Find where the given text appears and provide that cell's center as (X, Y) coordinate. 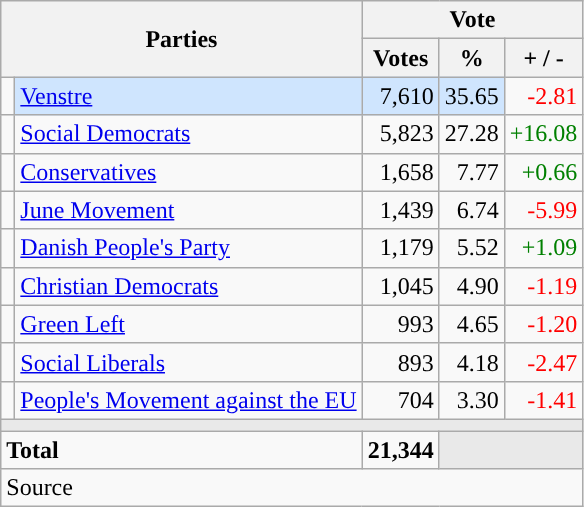
Venstre (188, 96)
People's Movement against the EU (188, 400)
Christian Democrats (188, 286)
Parties (182, 39)
Danish People's Party (188, 248)
5,823 (400, 134)
1,179 (400, 248)
-2.81 (544, 96)
Total (182, 449)
Conservatives (188, 172)
704 (400, 400)
Green Left (188, 324)
27.28 (472, 134)
1,439 (400, 210)
Social Democrats (188, 134)
% (472, 58)
June Movement (188, 210)
-2.47 (544, 362)
+16.08 (544, 134)
6.74 (472, 210)
-1.20 (544, 324)
4.65 (472, 324)
7,610 (400, 96)
Vote (472, 20)
993 (400, 324)
3.30 (472, 400)
Social Liberals (188, 362)
+1.09 (544, 248)
893 (400, 362)
21,344 (400, 449)
35.65 (472, 96)
7.77 (472, 172)
-1.19 (544, 286)
4.18 (472, 362)
5.52 (472, 248)
4.90 (472, 286)
Source (292, 488)
Votes (400, 58)
+0.66 (544, 172)
-1.41 (544, 400)
-5.99 (544, 210)
1,045 (400, 286)
+ / - (544, 58)
1,658 (400, 172)
